Extract the [x, y] coordinate from the center of the cell holding the provided text.  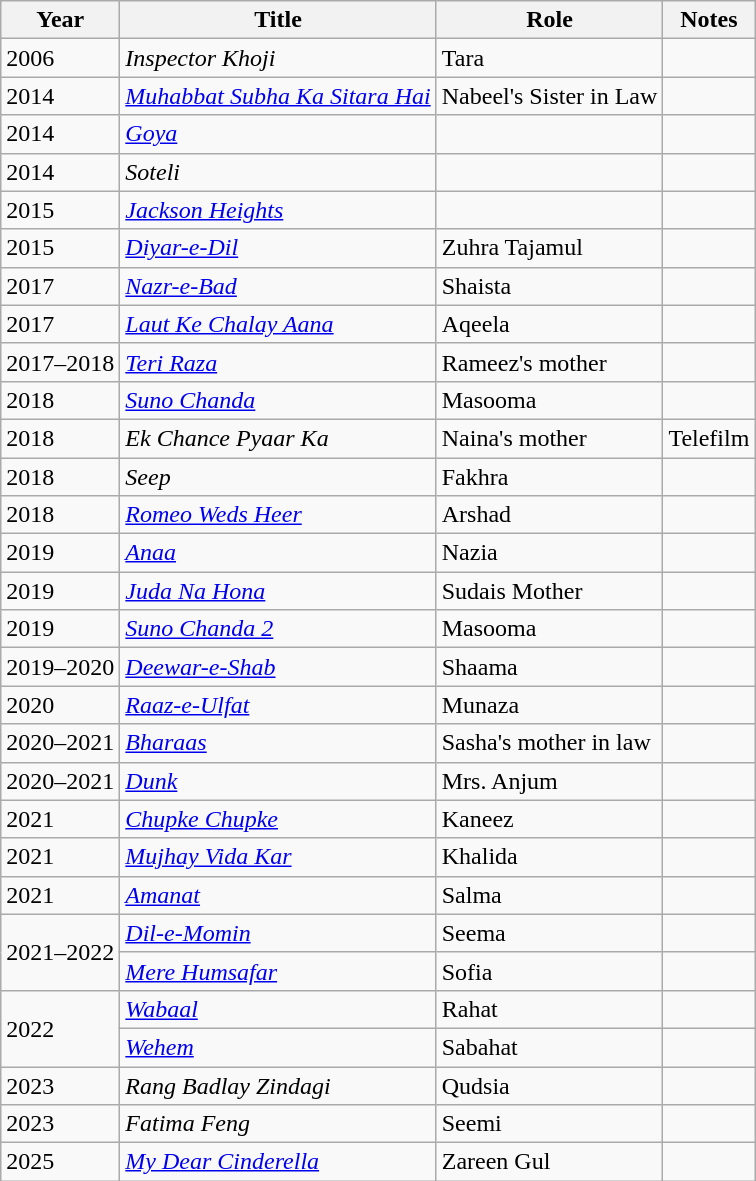
Seemi [550, 1124]
Jackson Heights [278, 210]
Sudais Mother [550, 591]
Salma [550, 895]
Dil-e-Momin [278, 933]
Rameez's mother [550, 362]
Goya [278, 134]
Seep [278, 477]
Juda Na Hona [278, 591]
Deewar-e-Shab [278, 667]
Raaz-e-Ulfat [278, 705]
Shaama [550, 667]
Zareen Gul [550, 1162]
2021–2022 [60, 952]
Notes [709, 20]
Laut Ke Chalay Aana [278, 324]
2022 [60, 1028]
Dunk [278, 781]
Mrs. Anjum [550, 781]
Sabahat [550, 1047]
Ek Chance Pyaar Ka [278, 438]
Rahat [550, 1009]
Rang Badlay Zindagi [278, 1085]
Sofia [550, 971]
Muhabbat Subha Ka Sitara Hai [278, 96]
2019–2020 [60, 667]
Nabeel's Sister in Law [550, 96]
Chupke Chupke [278, 819]
Telefilm [709, 438]
Qudsia [550, 1085]
Wabaal [278, 1009]
Suno Chanda [278, 400]
Diyar-e-Dil [278, 248]
Sasha's mother in law [550, 743]
My Dear Cinderella [278, 1162]
Fatima Feng [278, 1124]
Tara [550, 58]
Wehem [278, 1047]
Mere Humsafar [278, 971]
Kaneez [550, 819]
Munaza [550, 705]
Nazr-e-Bad [278, 286]
Role [550, 20]
Arshad [550, 515]
Naina's mother [550, 438]
Shaista [550, 286]
Bharaas [278, 743]
Seema [550, 933]
Mujhay Vida Kar [278, 857]
Teri Raza [278, 362]
Inspector Khoji [278, 58]
Amanat [278, 895]
Fakhra [550, 477]
Title [278, 20]
2020 [60, 705]
Zuhra Tajamul [550, 248]
Aqeela [550, 324]
Khalida [550, 857]
Soteli [278, 172]
Year [60, 20]
2017–2018 [60, 362]
Suno Chanda 2 [278, 629]
2006 [60, 58]
Romeo Weds Heer [278, 515]
Anaa [278, 553]
2025 [60, 1162]
Nazia [550, 553]
